Extract the (X, Y) coordinate from the center of the cell holding the provided text.  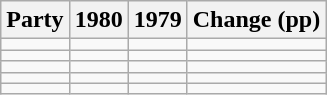
Party (35, 20)
1979 (158, 20)
Change (pp) (256, 20)
1980 (98, 20)
